Extract the (X, Y) coordinate from the center of the cell holding the provided text.  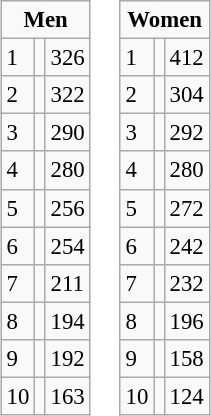
256 (68, 208)
272 (186, 208)
232 (186, 283)
292 (186, 133)
242 (186, 246)
304 (186, 95)
254 (68, 246)
290 (68, 133)
194 (68, 321)
Men (46, 20)
322 (68, 95)
196 (186, 321)
158 (186, 358)
192 (68, 358)
211 (68, 283)
412 (186, 58)
124 (186, 396)
Women (164, 20)
326 (68, 58)
163 (68, 396)
